Determine the [X, Y] coordinate at the center of the cell enclosing the given text.  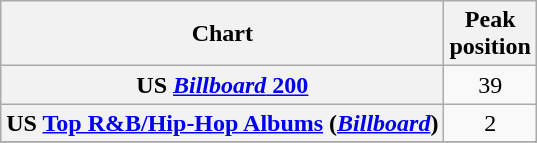
39 [490, 85]
US Top R&B/Hip-Hop Albums (Billboard) [222, 123]
2 [490, 123]
US Billboard 200 [222, 85]
Chart [222, 34]
Peakposition [490, 34]
